Scan for the cell matching the given text and deliver its (x, y) coordinate at center. 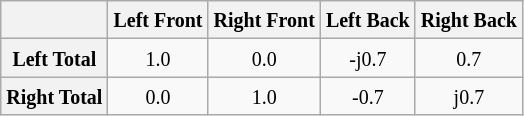
Right Back (468, 20)
j0.7 (468, 96)
0.7 (468, 58)
Left Back (368, 20)
Right Total (54, 96)
-j0.7 (368, 58)
Left Front (158, 20)
Right Front (264, 20)
-0.7 (368, 96)
Left Total (54, 58)
